Scan for the cell matching the given text and deliver its (X, Y) coordinate at center. 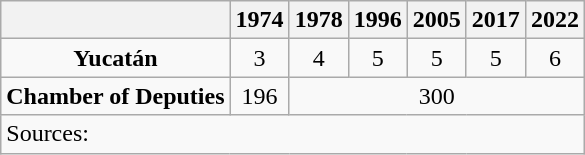
Yucatán (116, 58)
1978 (318, 20)
Sources: (293, 134)
3 (260, 58)
Chamber of Deputies (116, 96)
6 (554, 58)
2005 (436, 20)
1996 (378, 20)
4 (318, 58)
300 (436, 96)
1974 (260, 20)
196 (260, 96)
2022 (554, 20)
2017 (496, 20)
